Determine the (x, y) coordinate at the center of the cell enclosing the given text.  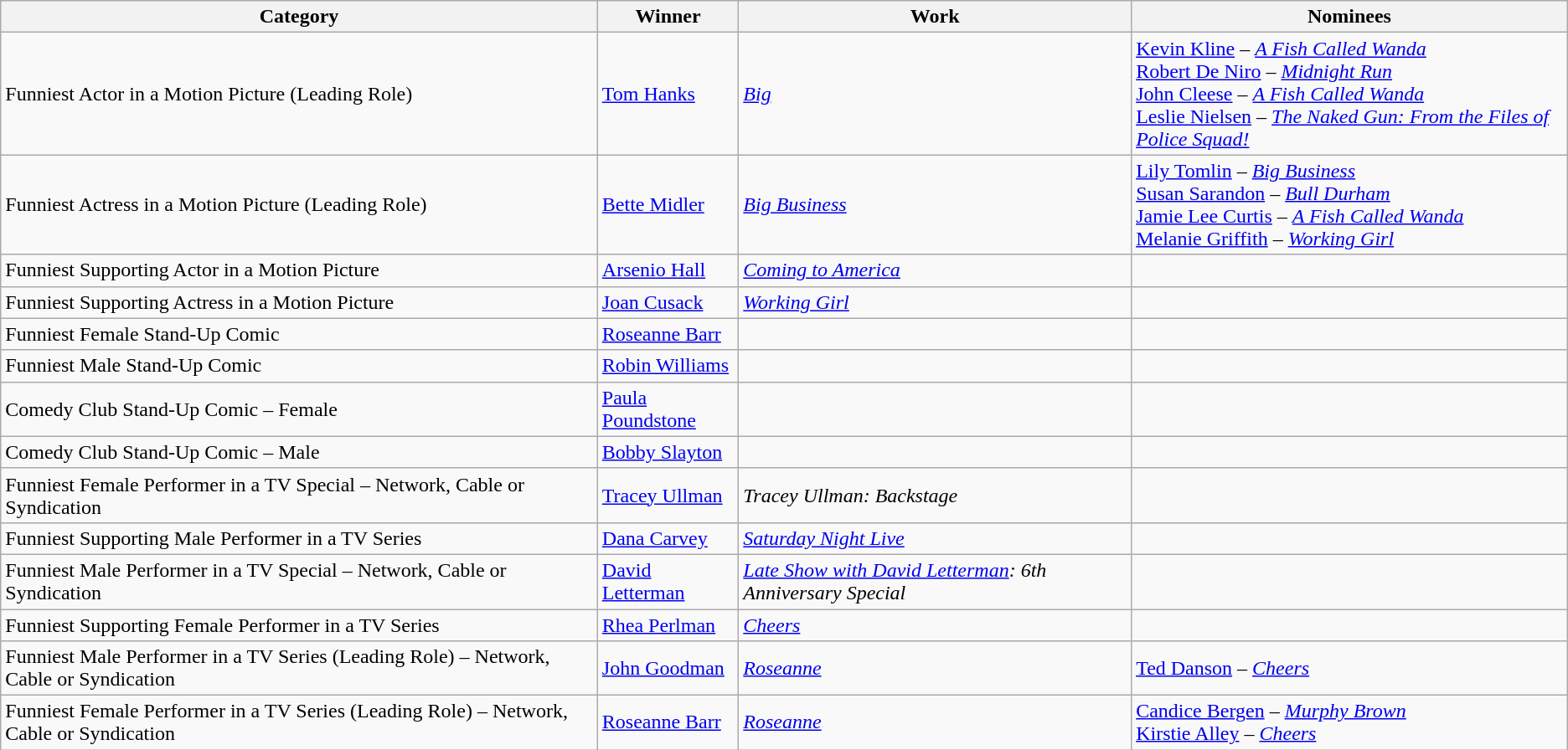
Tom Hanks (668, 94)
Funniest Female Performer in a TV Series (Leading Role) – Network, Cable or Syndication (300, 723)
Comedy Club Stand-Up Comic – Female (300, 408)
Comedy Club Stand-Up Comic – Male (300, 452)
Big Business (935, 204)
Arsenio Hall (668, 270)
Saturday Night Live (935, 538)
Big (935, 94)
Winner (668, 17)
Funniest Supporting Female Performer in a TV Series (300, 625)
Funniest Male Performer in a TV Series (Leading Role) – Network, Cable or Syndication (300, 668)
Bette Midler (668, 204)
Work (935, 17)
Bobby Slayton (668, 452)
Working Girl (935, 302)
Nominees (1350, 17)
Late Show with David Letterman: 6th Anniversary Special (935, 581)
Funniest Supporting Actor in a Motion Picture (300, 270)
Funniest Actress in a Motion Picture (Leading Role) (300, 204)
Dana Carvey (668, 538)
Paula Poundstone (668, 408)
Funniest Supporting Actress in a Motion Picture (300, 302)
Candice Bergen – Murphy BrownKirstie Alley – Cheers (1350, 723)
Rhea Perlman (668, 625)
Cheers (935, 625)
Coming to America (935, 270)
David Letterman (668, 581)
Funniest Actor in a Motion Picture (Leading Role) (300, 94)
Funniest Male Stand-Up Comic (300, 366)
Tracey Ullman (668, 496)
Funniest Male Performer in a TV Special – Network, Cable or Syndication (300, 581)
Robin Williams (668, 366)
Lily Tomlin – Big BusinessSusan Sarandon – Bull DurhamJamie Lee Curtis – A Fish Called WandaMelanie Griffith – Working Girl (1350, 204)
Joan Cusack (668, 302)
Funniest Female Performer in a TV Special – Network, Cable or Syndication (300, 496)
Funniest Supporting Male Performer in a TV Series (300, 538)
John Goodman (668, 668)
Funniest Female Stand-Up Comic (300, 334)
Ted Danson – Cheers (1350, 668)
Category (300, 17)
Tracey Ullman: Backstage (935, 496)
